Detect which cell encompasses the target text, then output its [x, y] center coordinate. 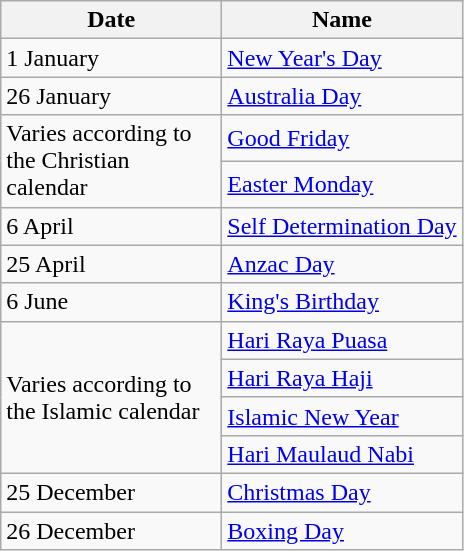
25 December [112, 492]
1 January [112, 58]
Christmas Day [342, 492]
Self Determination Day [342, 226]
New Year's Day [342, 58]
Hari Raya Haji [342, 378]
Hari Raya Puasa [342, 340]
26 December [112, 531]
Name [342, 20]
Anzac Day [342, 264]
Easter Monday [342, 184]
Islamic New Year [342, 416]
Varies according to the Christian calendar [112, 161]
Boxing Day [342, 531]
6 June [112, 302]
Hari Maulaud Nabi [342, 454]
Varies according to the Islamic calendar [112, 397]
26 January [112, 96]
Australia Day [342, 96]
Good Friday [342, 138]
King's Birthday [342, 302]
25 April [112, 264]
6 April [112, 226]
Date [112, 20]
